From the cell containing the given text, extract its center point as (X, Y) coordinate. 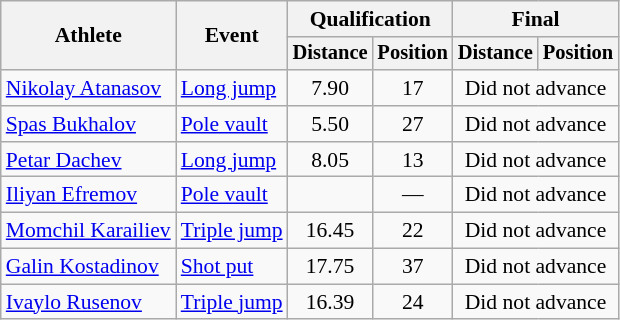
Ivaylo Rusenov (88, 302)
13 (413, 160)
7.90 (330, 88)
Iliyan Efremov (88, 195)
Galin Kostadinov (88, 267)
Qualification (370, 19)
16.39 (330, 302)
Spas Bukhalov (88, 124)
Final (536, 19)
16.45 (330, 231)
24 (413, 302)
Event (232, 36)
27 (413, 124)
17.75 (330, 267)
17 (413, 88)
Nikolay Atanasov (88, 88)
Shot put (232, 267)
22 (413, 231)
5.50 (330, 124)
Momchil Karailiev (88, 231)
Athlete (88, 36)
37 (413, 267)
— (413, 195)
8.05 (330, 160)
Petar Dachev (88, 160)
